Identify which cell holds the provided text, then report its (X, Y) central coordinate. 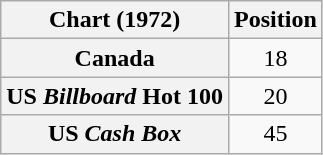
18 (276, 58)
Canada (115, 58)
45 (276, 134)
20 (276, 96)
US Cash Box (115, 134)
US Billboard Hot 100 (115, 96)
Position (276, 20)
Chart (1972) (115, 20)
